Output the (X, Y) coordinate of the center of the cell containing the given text.  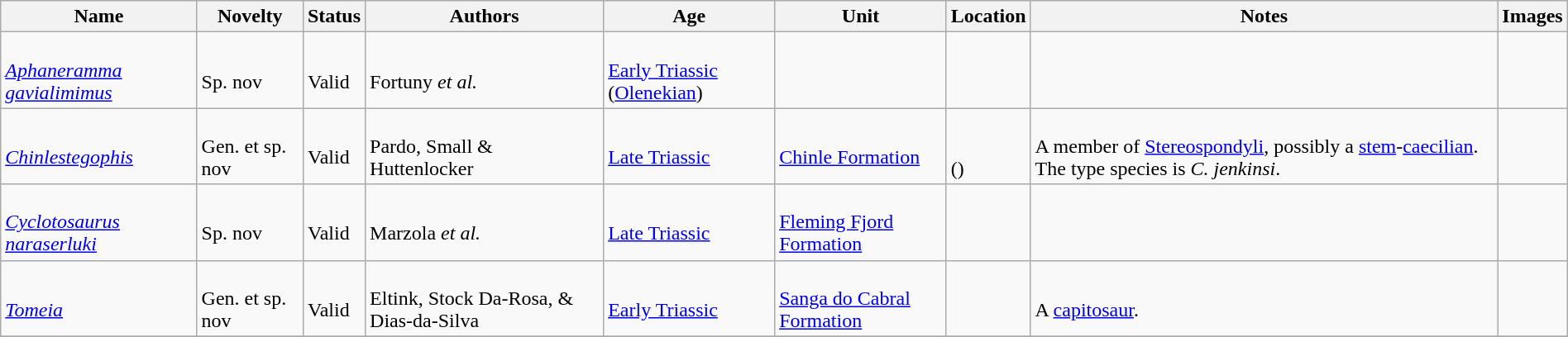
A capitosaur. (1264, 298)
Status (334, 17)
Fortuny et al. (485, 70)
Fleming Fjord Formation (861, 222)
Chinle Formation (861, 146)
Pardo, Small & Huttenlocker (485, 146)
Marzola et al. (485, 222)
Unit (861, 17)
Early Triassic (690, 298)
Cyclotosaurus naraserluki (99, 222)
Notes (1264, 17)
Name (99, 17)
Tomeia (99, 298)
Sanga do Cabral Formation (861, 298)
Age (690, 17)
Chinlestegophis (99, 146)
A member of Stereospondyli, possibly a stem-caecilian. The type species is C. jenkinsi. (1264, 146)
Eltink, Stock Da-Rosa, & Dias-da-Silva (485, 298)
Aphaneramma gavialimimus (99, 70)
Novelty (250, 17)
Authors (485, 17)
() (988, 146)
Location (988, 17)
Images (1532, 17)
Early Triassic (Olenekian) (690, 70)
